Capture the cell that displays the provided text and extract its [X, Y] central coordinate. 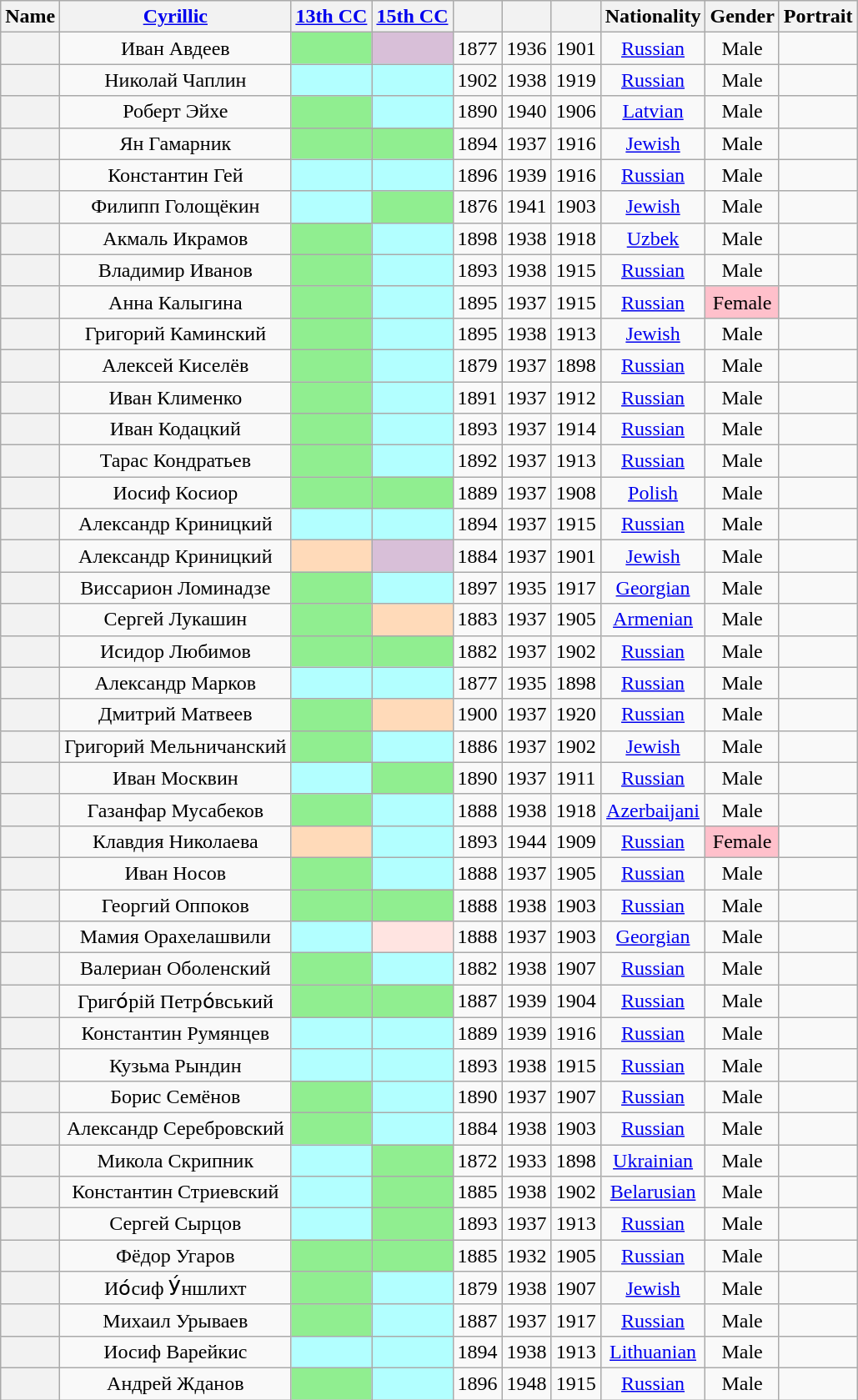
Газанфар Мусабеков [175, 810]
Константин Румянцев [175, 1033]
1912 [575, 398]
Андрей Жданов [175, 1383]
1900 [477, 715]
Иван Кодацкий [175, 429]
Иван Авдеев [175, 48]
Григорий Каминский [175, 334]
Latvian [653, 112]
1932 [527, 1256]
Микола Скрипник [175, 1160]
Константин Гей [175, 175]
Иосиф Косиор [175, 493]
Александр Марков [175, 683]
Михаил Урываев [175, 1320]
1920 [575, 715]
1940 [527, 112]
Роберт Эйхе [175, 112]
Иван Носов [175, 873]
Анна Калыгина [175, 302]
Исидор Любимов [175, 651]
Владимир Иванов [175, 270]
1941 [527, 207]
Ukrainian [653, 1160]
1911 [575, 778]
Григо́рій Петро́вський [175, 1001]
1897 [477, 588]
Lithuanian [653, 1352]
Тарас Кондратьев [175, 461]
Сергей Сырцов [175, 1224]
Николай Чаплин [175, 80]
Ио́сиф У́ншлихт [175, 1288]
1944 [527, 841]
Дмитрий Матвеев [175, 715]
1948 [527, 1383]
Георгий Оппоков [175, 905]
1906 [575, 112]
Клавдия Николаева [175, 841]
Polish [653, 493]
1909 [575, 841]
Акмаль Икрамов [175, 238]
Сергей Лукашин [175, 620]
Azerbaijani [653, 810]
Григорий Мельничанский [175, 746]
1876 [477, 207]
1883 [477, 620]
Belarusian [653, 1192]
1904 [575, 1001]
1919 [575, 80]
Константин Стриевский [175, 1192]
Фёдор Угаров [175, 1256]
Name [30, 17]
Филипп Голощёкин [175, 207]
Алексей Киселёв [175, 365]
Portrait [818, 17]
1936 [527, 48]
13th CC [332, 17]
Cyrillic [175, 17]
1872 [477, 1160]
Александр Серебровский [175, 1128]
Виссарион Ломинадзе [175, 588]
Борис Семёнов [175, 1096]
Иван Москвин [175, 778]
15th CC [412, 17]
Uzbek [653, 238]
Иосиф Варейкис [175, 1352]
1914 [575, 429]
1933 [527, 1160]
Armenian [653, 620]
Валериан Оболенский [175, 969]
1886 [477, 746]
Nationality [653, 17]
1891 [477, 398]
Кузьма Рындин [175, 1065]
1908 [575, 493]
Иван Клименко [175, 398]
Мамия Орахелашвили [175, 937]
Ян Гамарник [175, 143]
1892 [477, 461]
Gender [742, 17]
